Pinpoint the cell where the given text exists, returning its (X, Y) midpoint coordinate. 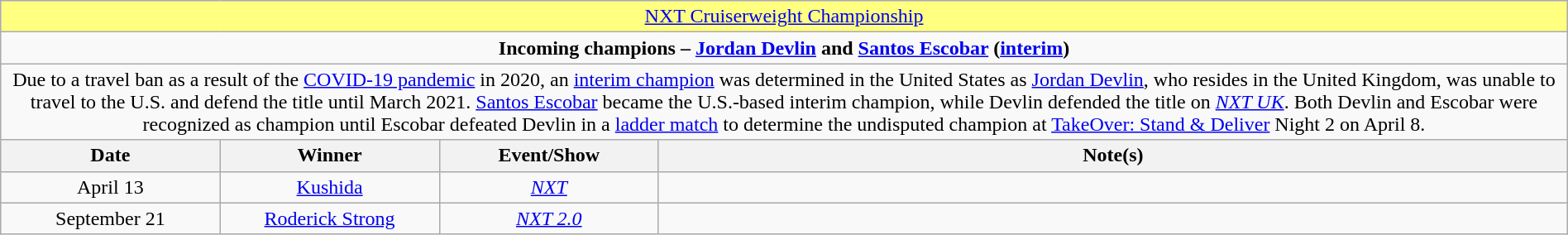
Note(s) (1113, 156)
NXT (549, 187)
Date (111, 156)
April 13 (111, 187)
Winner (329, 156)
NXT 2.0 (549, 218)
NXT Cruiserweight Championship (784, 17)
Incoming champions – Jordan Devlin and Santos Escobar (interim) (784, 48)
Roderick Strong (329, 218)
Event/Show (549, 156)
Kushida (329, 187)
September 21 (111, 218)
